Determine the (x, y) coordinate at the center of the cell enclosing the given text.  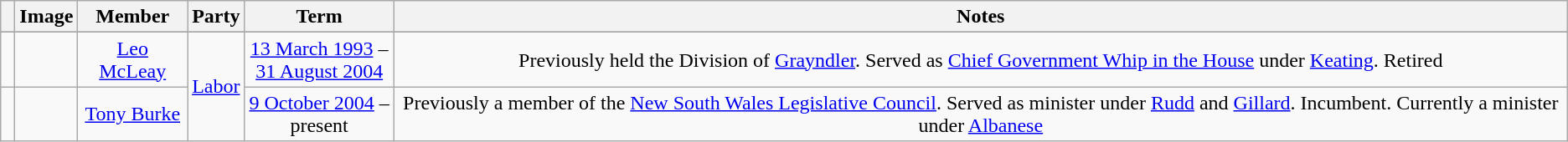
Labor (216, 87)
Notes (980, 17)
Member (132, 17)
Previously held the Division of Grayndler. Served as Chief Government Whip in the House under Keating. Retired (980, 60)
Image (47, 17)
Leo McLeay (132, 60)
Party (216, 17)
13 March 1993 –31 August 2004 (319, 60)
Tony Burke (132, 114)
9 October 2004 –present (319, 114)
Term (319, 17)
